From the cell containing the given text, extract its center point as [X, Y] coordinate. 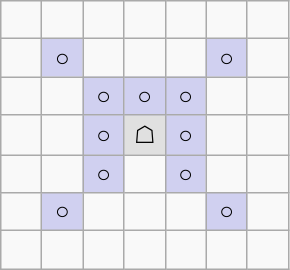
☖ [144, 135]
